For the text-containing cell, return its midpoint in (X, Y) coordinate format. 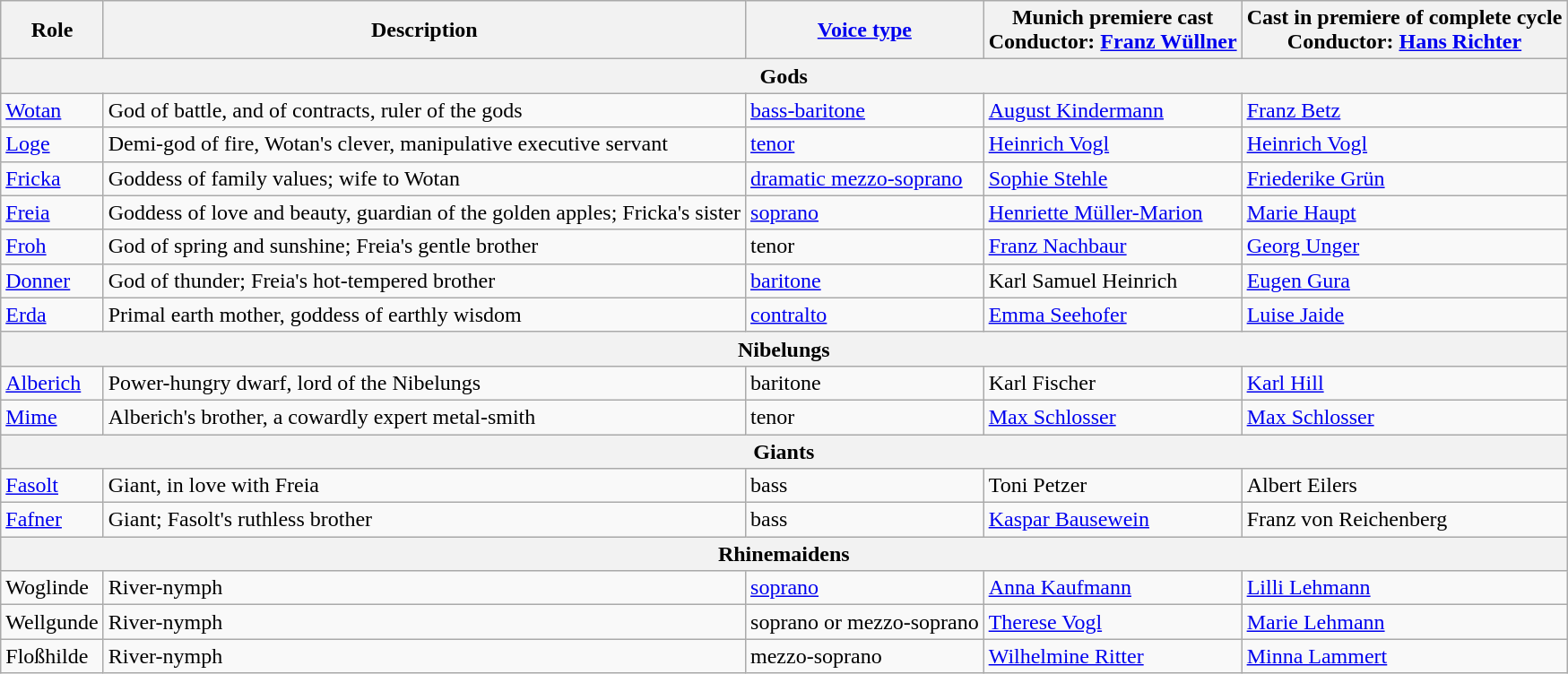
Donner (52, 281)
Karl Samuel Heinrich (1113, 281)
Georg Unger (1404, 246)
Power-hungry dwarf, lord of the Nibelungs (424, 383)
Floßhilde (52, 656)
Freia (52, 212)
Henriette Müller-Marion (1113, 212)
Nibelungs (784, 349)
Froh (52, 246)
Mime (52, 417)
Kaspar Bausewein (1113, 520)
Munich premiere castConductor: Franz Wüllner (1113, 30)
Goddess of family values; wife to Wotan (424, 178)
Marie Lehmann (1404, 622)
Albert Eilers (1404, 486)
bass-baritone (865, 110)
God of battle, and of contracts, ruler of the gods (424, 110)
Goddess of love and beauty, guardian of the golden apples; Fricka's sister (424, 212)
mezzo-soprano (865, 656)
Alberich's brother, a cowardly expert metal-smith (424, 417)
Fasolt (52, 486)
Description (424, 30)
Giant, in love with Freia (424, 486)
Marie Haupt (1404, 212)
Franz von Reichenberg (1404, 520)
Sophie Stehle (1113, 178)
Wellgunde (52, 622)
God of thunder; Freia's hot-tempered brother (424, 281)
Rhinemaidens (784, 554)
Fafner (52, 520)
Woglinde (52, 588)
Cast in premiere of complete cycleConductor: Hans Richter (1404, 30)
Lilli Lehmann (1404, 588)
Wotan (52, 110)
Wilhelmine Ritter (1113, 656)
Franz Nachbaur (1113, 246)
Emma Seehofer (1113, 315)
Karl Hill (1404, 383)
Minna Lammert (1404, 656)
August Kindermann (1113, 110)
God of spring and sunshine; Freia's gentle brother (424, 246)
Voice type (865, 30)
Eugen Gura (1404, 281)
Alberich (52, 383)
Erda (52, 315)
Fricka (52, 178)
Karl Fischer (1113, 383)
Friederike Grün (1404, 178)
Franz Betz (1404, 110)
Loge (52, 144)
contralto (865, 315)
dramatic mezzo-soprano (865, 178)
Primal earth mother, goddess of earthly wisdom (424, 315)
soprano or mezzo-soprano (865, 622)
Gods (784, 76)
Luise Jaide (1404, 315)
Role (52, 30)
Demi-god of fire, Wotan's clever, manipulative executive servant (424, 144)
Giant; Fasolt's ruthless brother (424, 520)
Giants (784, 451)
Toni Petzer (1113, 486)
Anna Kaufmann (1113, 588)
Therese Vogl (1113, 622)
